Provide the (x, y) coordinate of the cell's center where the given text is located.  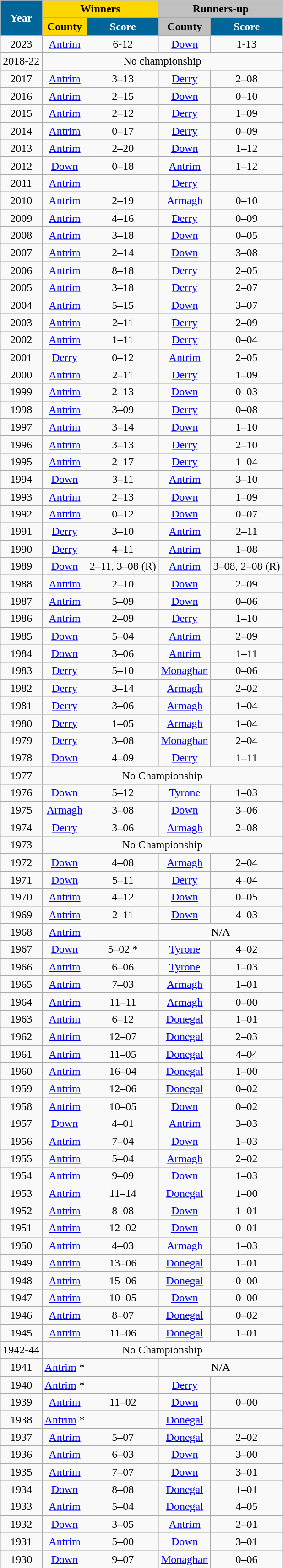
8–18 (123, 270)
1989 (21, 566)
11–06 (123, 1333)
1988 (21, 584)
No championship (162, 61)
1946 (21, 1315)
1982 (21, 688)
1974 (21, 828)
1935 (21, 1472)
1979 (21, 740)
7–04 (123, 1141)
0–04 (246, 340)
1941 (21, 1368)
1996 (21, 444)
8–07 (123, 1315)
1987 (21, 601)
1947 (21, 1298)
5–10 (123, 671)
1–08 (246, 549)
1995 (21, 462)
3–07 (246, 305)
0–17 (123, 131)
1969 (21, 915)
1957 (21, 1124)
1940 (21, 1385)
1952 (21, 1211)
2006 (21, 270)
1972 (21, 862)
2010 (21, 200)
1963 (21, 1019)
2–07 (246, 288)
1949 (21, 1263)
2011 (21, 183)
1962 (21, 1036)
4–12 (123, 897)
3–00 (246, 1455)
0–08 (246, 410)
12–06 (123, 1089)
1967 (21, 949)
0–07 (246, 514)
1956 (21, 1141)
15–06 (123, 1280)
2003 (21, 323)
1959 (21, 1089)
1955 (21, 1158)
2–01 (246, 1524)
2004 (21, 305)
1991 (21, 532)
1948 (21, 1280)
11–02 (123, 1402)
3–08, 2–08 (R) (246, 566)
2000 (21, 375)
2015 (21, 113)
1968 (21, 932)
2018-22 (21, 61)
1932 (21, 1524)
4–16 (123, 218)
1–05 (123, 723)
1953 (21, 1193)
1975 (21, 810)
1964 (21, 1002)
2–14 (123, 253)
1965 (21, 984)
1981 (21, 706)
1966 (21, 967)
11–05 (123, 1054)
Runners-up (221, 9)
1978 (21, 758)
1977 (21, 776)
9–07 (123, 1559)
7–03 (123, 984)
5–12 (123, 793)
1939 (21, 1402)
1986 (21, 619)
4–01 (123, 1124)
3–11 (123, 479)
2–20 (123, 148)
1980 (21, 723)
2005 (21, 288)
5–02 * (123, 949)
2–17 (123, 462)
2012 (21, 166)
1933 (21, 1507)
12–07 (123, 1036)
1958 (21, 1106)
0–18 (123, 166)
1954 (21, 1176)
1990 (21, 549)
13–06 (123, 1263)
1999 (21, 392)
11–11 (123, 1002)
2–11, 3–08 (R) (123, 566)
2016 (21, 96)
1970 (21, 897)
2013 (21, 148)
5–07 (123, 1437)
7–07 (123, 1472)
2–03 (246, 1036)
6–12 (123, 1019)
1997 (21, 427)
Winners (101, 9)
1994 (21, 479)
1931 (21, 1541)
4–05 (246, 1507)
2001 (21, 357)
6–06 (123, 967)
1983 (21, 671)
0–01 (246, 1228)
1937 (21, 1437)
1976 (21, 793)
2–19 (123, 200)
1985 (21, 636)
12–02 (123, 1228)
1936 (21, 1455)
2007 (21, 253)
5–09 (123, 601)
1961 (21, 1054)
2008 (21, 236)
2–12 (123, 113)
1950 (21, 1245)
Year (21, 18)
2009 (21, 218)
5–11 (123, 880)
2023 (21, 44)
1-13 (246, 44)
1938 (21, 1420)
9–09 (123, 1176)
4–09 (123, 758)
5–00 (123, 1541)
3–09 (123, 410)
2–15 (123, 96)
16–04 (123, 1072)
1998 (21, 410)
4–11 (123, 549)
1930 (21, 1559)
1984 (21, 653)
1971 (21, 880)
2002 (21, 340)
5–15 (123, 305)
1945 (21, 1333)
4–02 (246, 949)
3–05 (123, 1524)
4–08 (123, 862)
1960 (21, 1072)
1951 (21, 1228)
6–03 (123, 1455)
11–14 (123, 1193)
6-12 (123, 44)
0–03 (246, 392)
3–03 (246, 1124)
1993 (21, 496)
2017 (21, 79)
1934 (21, 1489)
1942-44 (21, 1350)
1973 (21, 845)
2014 (21, 131)
1992 (21, 514)
